Scan for the cell matching the given text and deliver its (X, Y) coordinate at center. 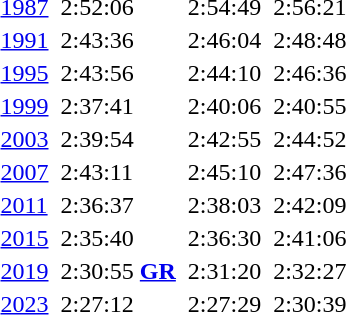
2:30:55 GR (118, 271)
2:31:20 (224, 271)
2:38:03 (224, 205)
2:43:56 (118, 73)
2:36:37 (118, 205)
2:46:04 (224, 40)
2:40:06 (224, 106)
2:43:36 (118, 40)
2:35:40 (118, 238)
2:43:11 (118, 172)
2:36:30 (224, 238)
2:44:10 (224, 73)
2:42:55 (224, 139)
2:37:41 (118, 106)
2:39:54 (118, 139)
2:45:10 (224, 172)
